Locate the cell with the specified text and output its [x, y] center coordinate. 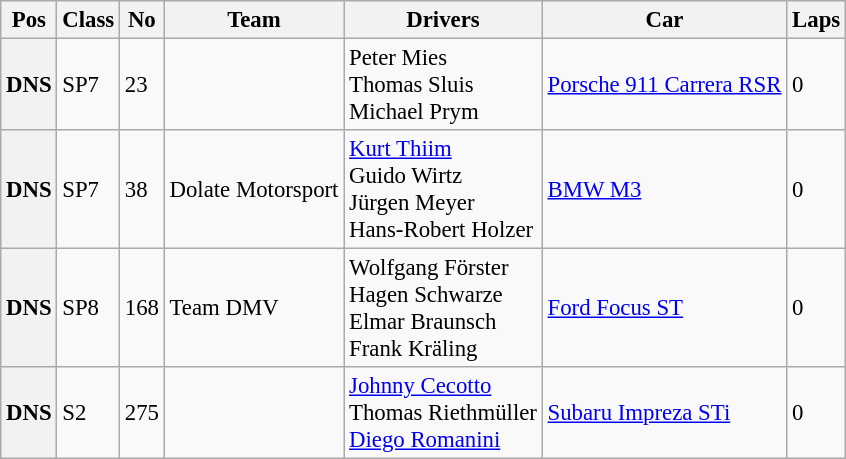
Team [254, 20]
Drivers [444, 20]
275 [142, 413]
Team DMV [254, 308]
Kurt Thiim Guido Wirtz Jürgen Meyer Hans-Robert Holzer [444, 190]
23 [142, 85]
Wolfgang Förster Hagen Schwarze Elmar Braunsch Frank Kräling [444, 308]
Subaru Impreza STi [664, 413]
Class [88, 20]
Peter Mies Thomas Sluis Michael Prym [444, 85]
No [142, 20]
BMW M3 [664, 190]
Car [664, 20]
Pos [29, 20]
38 [142, 190]
Dolate Motorsport [254, 190]
Ford Focus ST [664, 308]
Porsche 911 Carrera RSR [664, 85]
Johnny Cecotto Thomas Riethmüller Diego Romanini [444, 413]
SP8 [88, 308]
Laps [816, 20]
168 [142, 308]
S2 [88, 413]
